Find where the given text appears and provide that cell's center as (x, y) coordinate. 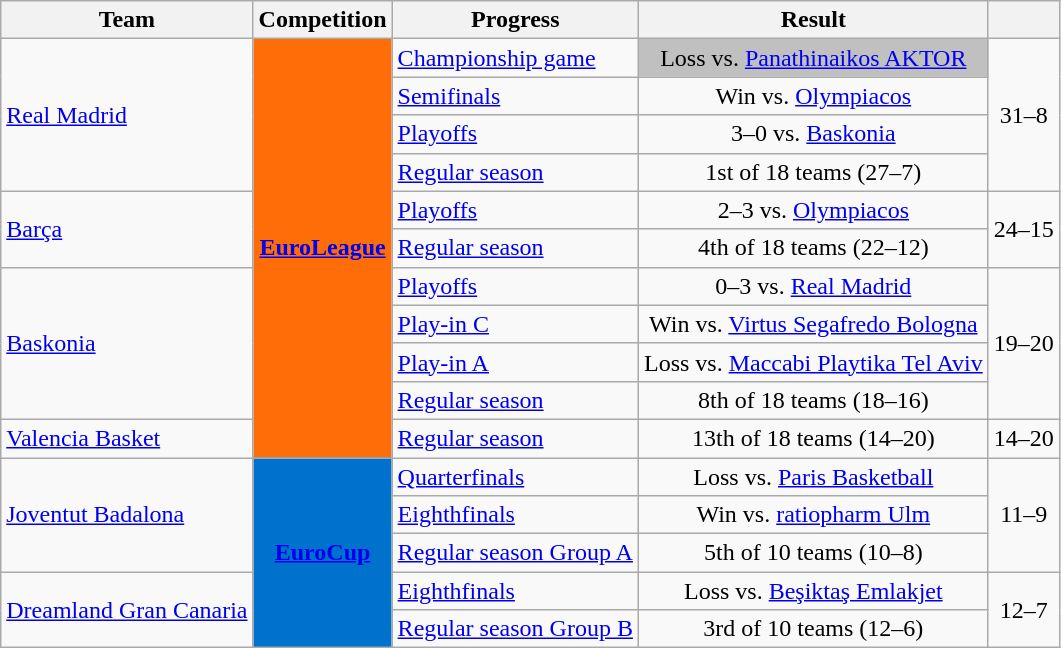
EuroCup (322, 553)
24–15 (1024, 229)
12–7 (1024, 610)
19–20 (1024, 343)
Win vs. Olympiacos (813, 96)
Joventut Badalona (127, 515)
Loss vs. Panathinaikos AKTOR (813, 58)
Regular season Group B (515, 629)
Semifinals (515, 96)
Loss vs. Beşiktaş Emlakjet (813, 591)
Championship game (515, 58)
Valencia Basket (127, 438)
Regular season Group A (515, 553)
Play-in C (515, 324)
0–3 vs. Real Madrid (813, 286)
3rd of 10 teams (12–6) (813, 629)
13th of 18 teams (14–20) (813, 438)
1st of 18 teams (27–7) (813, 172)
Team (127, 20)
Progress (515, 20)
Result (813, 20)
Play-in A (515, 362)
8th of 18 teams (18–16) (813, 400)
31–8 (1024, 115)
Win vs. Virtus Segafredo Bologna (813, 324)
11–9 (1024, 515)
EuroLeague (322, 248)
Dreamland Gran Canaria (127, 610)
2–3 vs. Olympiacos (813, 210)
Quarterfinals (515, 477)
4th of 18 teams (22–12) (813, 248)
Barça (127, 229)
3–0 vs. Baskonia (813, 134)
Competition (322, 20)
Baskonia (127, 343)
Win vs. ratiopharm Ulm (813, 515)
Loss vs. Paris Basketball (813, 477)
5th of 10 teams (10–8) (813, 553)
14–20 (1024, 438)
Loss vs. Maccabi Playtika Tel Aviv (813, 362)
Real Madrid (127, 115)
